Detect which cell encompasses the target text, then output its (x, y) center coordinate. 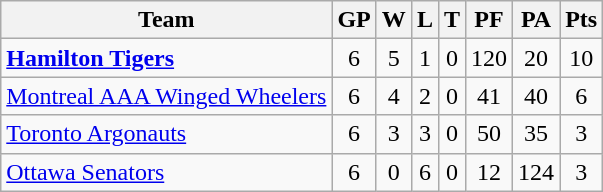
PF (488, 20)
124 (536, 172)
4 (394, 96)
12 (488, 172)
Team (166, 20)
41 (488, 96)
T (452, 20)
PA (536, 20)
GP (354, 20)
Ottawa Senators (166, 172)
Pts (582, 20)
35 (536, 134)
L (424, 20)
5 (394, 58)
W (394, 20)
50 (488, 134)
40 (536, 96)
Hamilton Tigers (166, 58)
Toronto Argonauts (166, 134)
1 (424, 58)
Montreal AAA Winged Wheelers (166, 96)
120 (488, 58)
10 (582, 58)
2 (424, 96)
20 (536, 58)
